Locate the cell with the specified text and output its (X, Y) center coordinate. 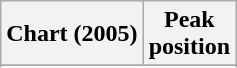
Chart (2005) (72, 34)
Peakposition (189, 34)
